Capture the cell that displays the provided text and extract its [x, y] central coordinate. 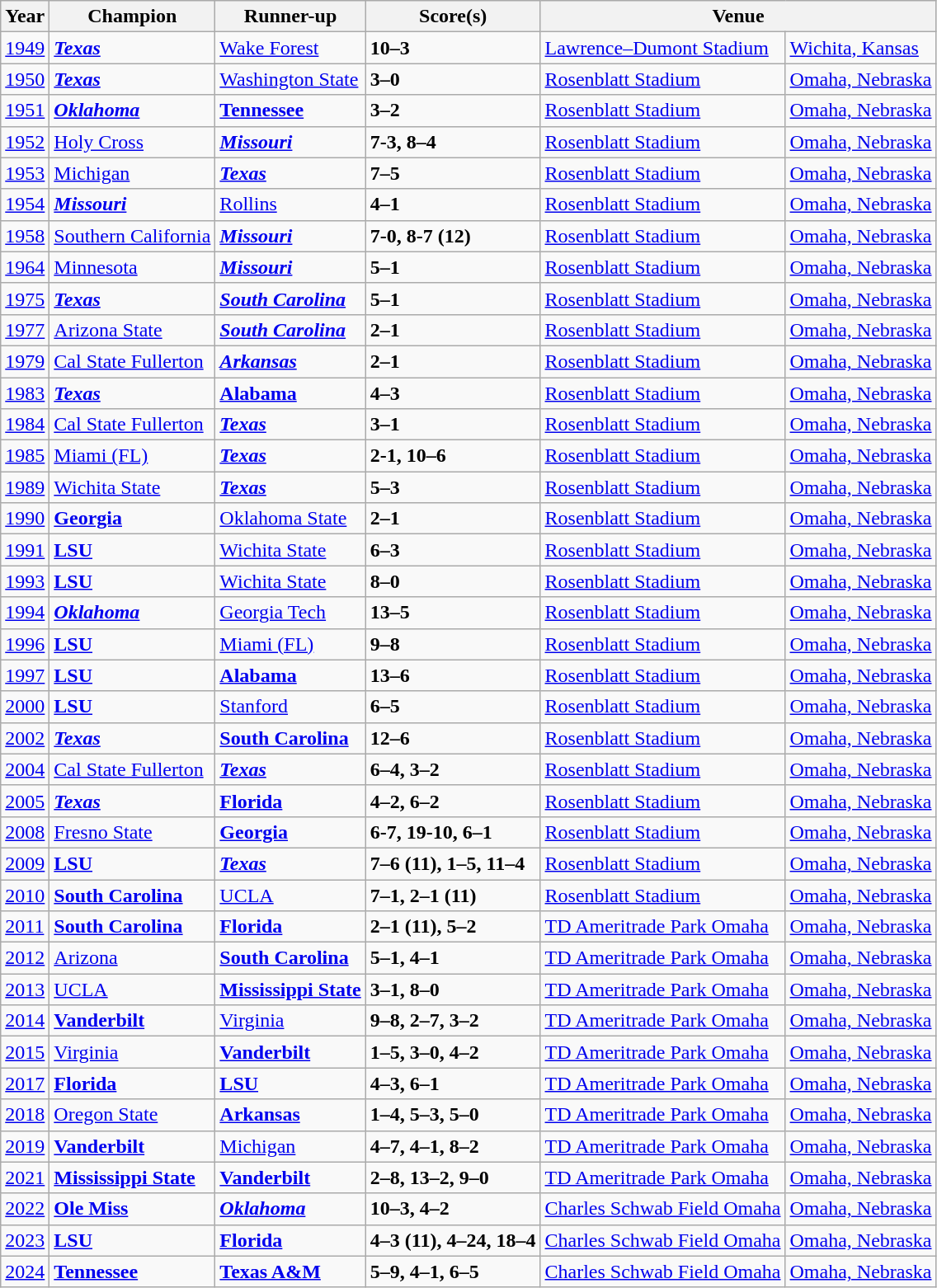
1951 [25, 110]
4–1 [453, 204]
2018 [25, 1115]
Arizona State [132, 330]
10–3 [453, 48]
2013 [25, 990]
2005 [25, 801]
Runner-up [290, 16]
13–5 [453, 613]
Arizona [132, 958]
Ole Miss [132, 1209]
Champion [132, 16]
1–4, 5–3, 5–0 [453, 1115]
2000 [25, 707]
3–1, 8–0 [453, 990]
2017 [25, 1084]
2024 [25, 1272]
Rollins [290, 204]
2–8, 13–2, 9–0 [453, 1178]
2008 [25, 832]
1950 [25, 79]
2010 [25, 895]
1985 [25, 456]
4–2, 6–2 [453, 801]
1979 [25, 361]
1983 [25, 393]
2021 [25, 1178]
2–1 (11), 5–2 [453, 927]
7–6 (11), 1–5, 11–4 [453, 863]
2012 [25, 958]
1975 [25, 298]
Washington State [290, 79]
7-3, 8–4 [453, 142]
2022 [25, 1209]
4–3 (11), 4–24, 18–4 [453, 1240]
Oregon State [132, 1115]
2002 [25, 738]
7–1, 2–1 (11) [453, 895]
7–5 [453, 173]
4–7, 4–1, 8–2 [453, 1146]
1996 [25, 644]
Minnesota [132, 267]
Score(s) [453, 16]
Lawrence–Dumont Stadium [663, 48]
3–1 [453, 425]
1954 [25, 204]
Year [25, 16]
3–2 [453, 110]
1953 [25, 173]
12–6 [453, 738]
Georgia Tech [290, 613]
1997 [25, 675]
6–4, 3–2 [453, 769]
4–3, 6–1 [453, 1084]
10–3, 4–2 [453, 1209]
1–5, 3–0, 4–2 [453, 1052]
6–5 [453, 707]
1949 [25, 48]
1989 [25, 487]
5–9, 4–1, 6–5 [453, 1272]
1958 [25, 236]
13–6 [453, 675]
2011 [25, 927]
4–3 [453, 393]
Wake Forest [290, 48]
Holy Cross [132, 142]
Southern California [132, 236]
Texas A&M [290, 1272]
2015 [25, 1052]
9–8, 2–7, 3–2 [453, 1021]
2-1, 10–6 [453, 456]
1993 [25, 581]
8–0 [453, 581]
9–8 [453, 644]
5–1, 4–1 [453, 958]
Stanford [290, 707]
2014 [25, 1021]
2009 [25, 863]
Fresno State [132, 832]
1990 [25, 519]
2019 [25, 1146]
1952 [25, 142]
Wichita, Kansas [861, 48]
6–3 [453, 550]
3–0 [453, 79]
1994 [25, 613]
1977 [25, 330]
7-0, 8-7 (12) [453, 236]
2004 [25, 769]
1984 [25, 425]
1964 [25, 267]
6-7, 19-10, 6–1 [453, 832]
Venue [738, 16]
5–3 [453, 487]
1991 [25, 550]
Oklahoma State [290, 519]
2023 [25, 1240]
